Determine the (X, Y) coordinate at the center of the cell enclosing the given text.  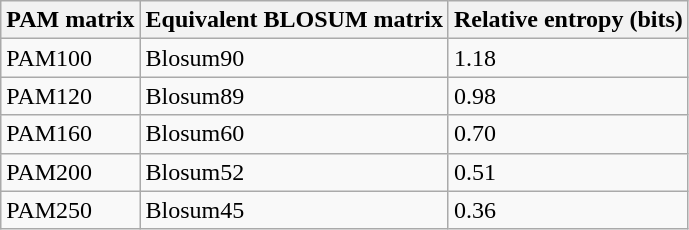
Equivalent BLOSUM matrix (294, 20)
0.36 (568, 210)
0.98 (568, 96)
Blosum89 (294, 96)
Blosum45 (294, 210)
Blosum60 (294, 134)
1.18 (568, 58)
0.70 (568, 134)
0.51 (568, 172)
Blosum52 (294, 172)
PAM250 (70, 210)
PAM matrix (70, 20)
Blosum90 (294, 58)
PAM200 (70, 172)
PAM160 (70, 134)
PAM120 (70, 96)
PAM100 (70, 58)
Relative entropy (bits) (568, 20)
